Scan for the cell matching the given text and deliver its (X, Y) coordinate at center. 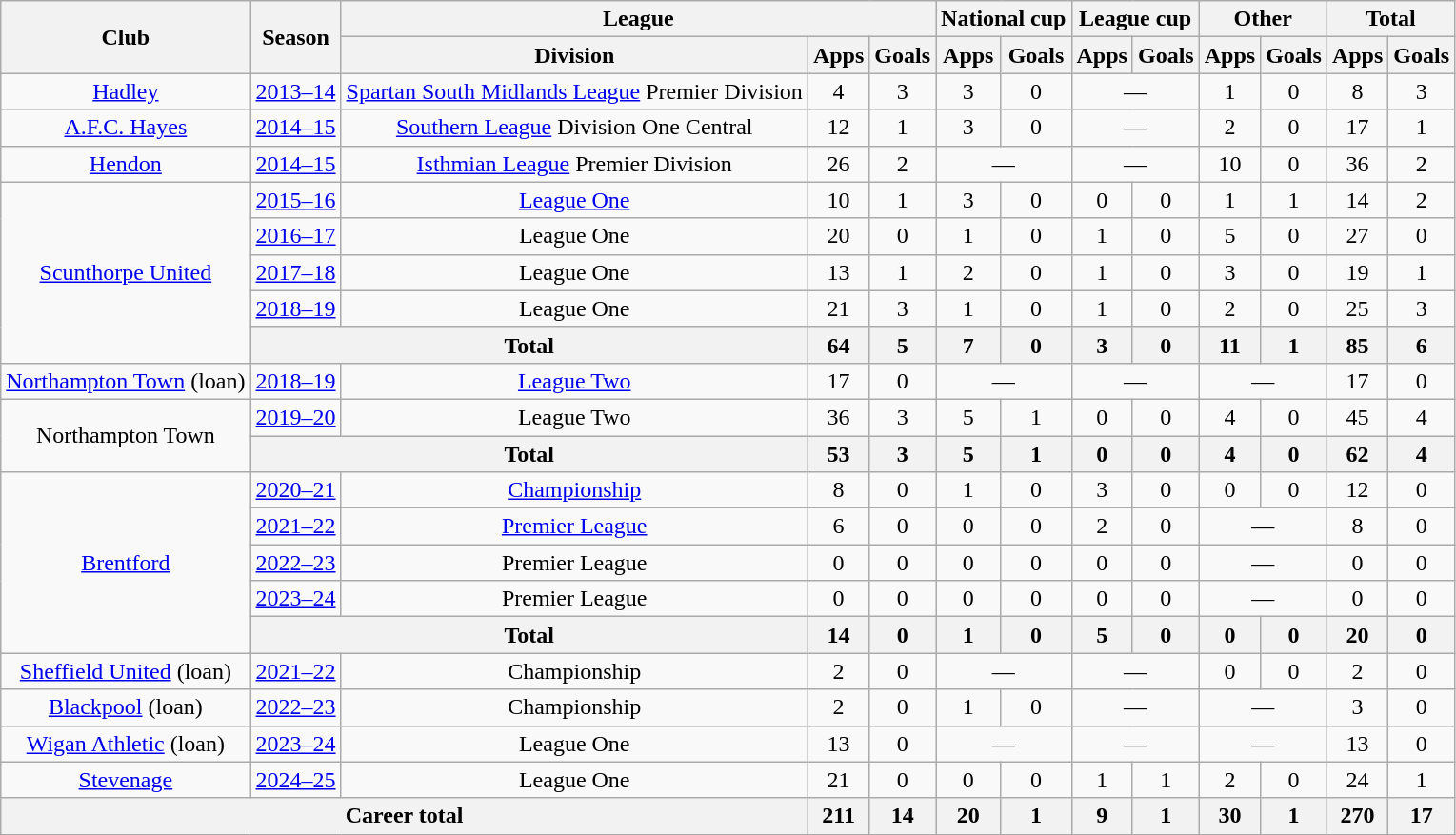
211 (838, 816)
Division (574, 55)
27 (1357, 236)
Isthmian League Premier Division (574, 164)
League (638, 19)
Club (126, 37)
Stevenage (126, 780)
Blackpool (loan) (126, 707)
2017–18 (295, 272)
Hadley (126, 91)
Spartan South Midlands League Premier Division (574, 91)
24 (1357, 780)
2013–14 (295, 91)
Brentford (126, 563)
Southern League Division One Central (574, 128)
270 (1357, 816)
Career total (405, 816)
9 (1102, 816)
2015–16 (295, 200)
25 (1357, 308)
53 (838, 454)
League cup (1135, 19)
30 (1229, 816)
45 (1357, 417)
Sheffield United (loan) (126, 671)
11 (1229, 345)
A.F.C. Hayes (126, 128)
Hendon (126, 164)
7 (968, 345)
62 (1357, 454)
Scunthorpe United (126, 272)
19 (1357, 272)
85 (1357, 345)
2024–25 (295, 780)
2016–17 (295, 236)
2019–20 (295, 417)
Northampton Town (126, 435)
Wigan Athletic (loan) (126, 744)
National cup (1004, 19)
64 (838, 345)
Northampton Town (loan) (126, 381)
Season (295, 37)
26 (838, 164)
Other (1263, 19)
2020–21 (295, 490)
